Determine the (X, Y) coordinate at the center of the cell enclosing the given text.  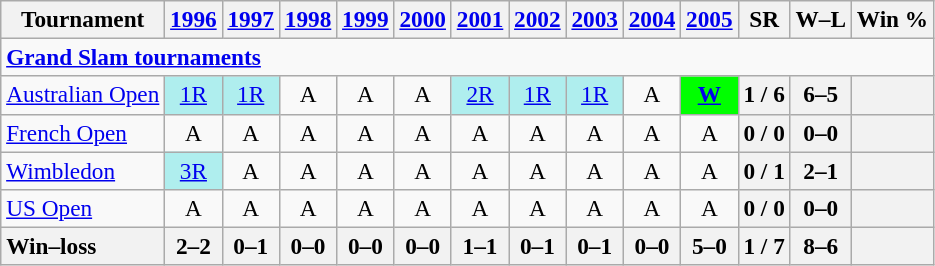
1 / 6 (764, 95)
2005 (710, 19)
Tournament (83, 19)
2003 (594, 19)
1999 (366, 19)
1998 (308, 19)
2000 (422, 19)
1997 (250, 19)
Wimbledon (83, 170)
1–1 (480, 246)
Australian Open (83, 95)
2004 (652, 19)
2–2 (194, 246)
8–6 (820, 246)
W (710, 95)
2R (480, 95)
1 / 7 (764, 246)
3R (194, 170)
5–0 (710, 246)
2001 (480, 19)
SR (764, 19)
Grand Slam tournaments (468, 57)
6–5 (820, 95)
French Open (83, 133)
0 / 1 (764, 170)
Win–loss (83, 246)
2002 (538, 19)
US Open (83, 208)
1996 (194, 19)
2–1 (820, 170)
W–L (820, 19)
Win % (892, 19)
